Return [x, y] of the center of cell containing provided text 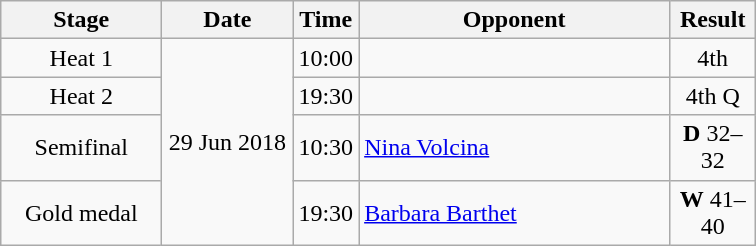
10:00 [326, 58]
Heat 1 [82, 58]
4th Q [713, 96]
Opponent [514, 20]
29 Jun 2018 [228, 142]
Date [228, 20]
Time [326, 20]
Nina Volcina [514, 148]
10:30 [326, 148]
Result [713, 20]
Gold medal [82, 212]
Semifinal [82, 148]
Heat 2 [82, 96]
D 32–32 [713, 148]
Barbara Barthet [514, 212]
W 41–40 [713, 212]
Stage [82, 20]
4th [713, 58]
